Locate the cell with the specified text and output its (X, Y) center coordinate. 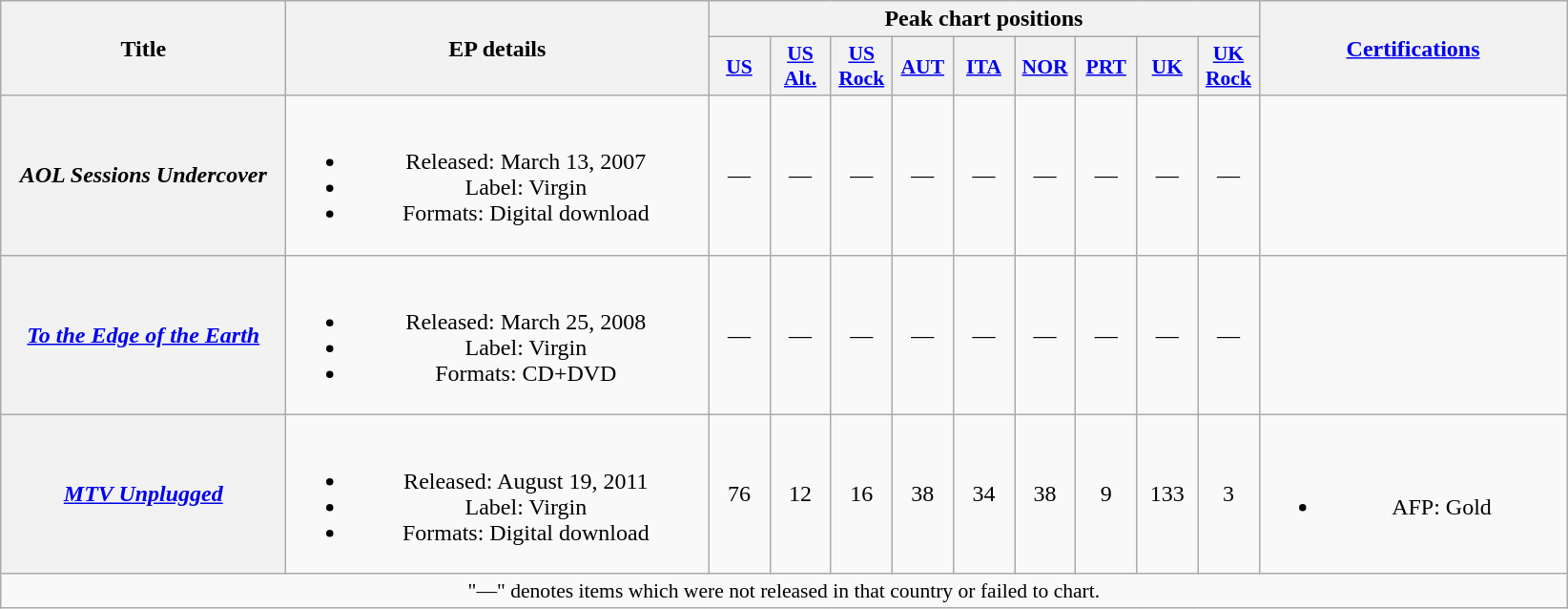
EP details (498, 48)
12 (800, 494)
Certifications (1413, 48)
USRock (861, 67)
PRT (1106, 67)
MTV Unplugged (143, 494)
Released: March 25, 2008 Label: VirginFormats: CD+DVD (498, 334)
UK (1167, 67)
ITA (983, 67)
UKRock (1228, 67)
Peak chart positions (984, 19)
Title (143, 48)
16 (861, 494)
34 (983, 494)
"—" denotes items which were not released in that country or failed to chart. (784, 591)
AOL Sessions Undercover (143, 176)
AUT (922, 67)
76 (739, 494)
3 (1228, 494)
NOR (1045, 67)
133 (1167, 494)
AFP: Gold (1413, 494)
Released: March 13, 2007 Label: VirginFormats: Digital download (498, 176)
Released: August 19, 2011 Label: VirginFormats: Digital download (498, 494)
US (739, 67)
9 (1106, 494)
USAlt. (800, 67)
To the Edge of the Earth (143, 334)
